Detect which cell encompasses the target text, then output its (X, Y) center coordinate. 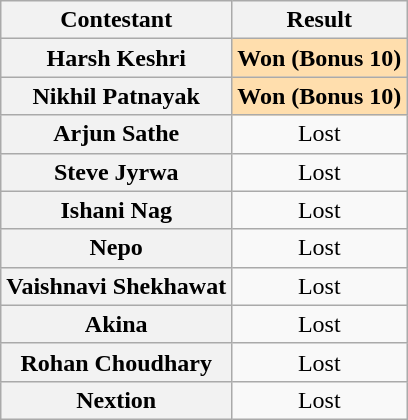
Ishani Nag (116, 210)
Rohan Choudhary (116, 362)
Akina (116, 324)
Nikhil Patnayak (116, 96)
Steve Jyrwa (116, 172)
Result (320, 20)
Contestant (116, 20)
Arjun Sathe (116, 134)
Nextion (116, 400)
Vaishnavi Shekhawat (116, 286)
Nepo (116, 248)
Harsh Keshri (116, 58)
